Identify which cell holds the provided text, then report its [x, y] central coordinate. 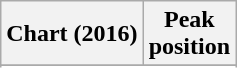
Peakposition [189, 34]
Chart (2016) [72, 34]
